Pinpoint the cell where the given text exists, returning its (x, y) midpoint coordinate. 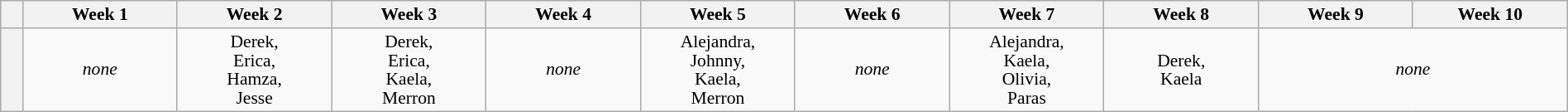
Week 10 (1490, 15)
Week 2 (255, 15)
Alejandra,Kaela,Olivia,Paras (1027, 70)
Derek,Kaela (1181, 70)
Week 3 (409, 15)
Week 7 (1027, 15)
Week 8 (1181, 15)
Week 4 (564, 15)
Week 1 (99, 15)
Week 9 (1336, 15)
Week 5 (718, 15)
Derek,Erica,Kaela,Merron (409, 70)
Week 6 (872, 15)
Derek,Erica,Hamza,Jesse (255, 70)
Alejandra,Johnny,Kaela,Merron (718, 70)
